Capture the cell that displays the provided text and extract its (x, y) central coordinate. 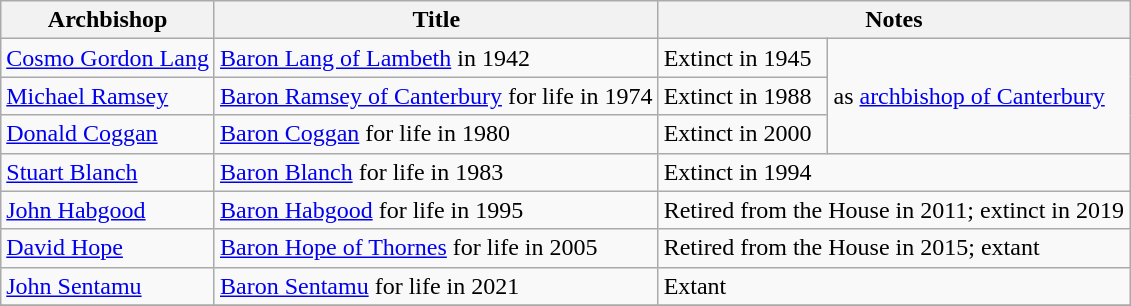
Baron Sentamu for life in 2021 (436, 286)
John Sentamu (108, 286)
Extinct in 1945 (743, 58)
Notes (894, 20)
Baron Coggan for life in 1980 (436, 134)
Extinct in 1994 (894, 172)
Donald Coggan (108, 134)
Extant (894, 286)
Retired from the House in 2015; extant (894, 248)
David Hope (108, 248)
Extinct in 1988 (743, 96)
Cosmo Gordon Lang (108, 58)
Baron Lang of Lambeth in 1942 (436, 58)
John Habgood (108, 210)
Baron Ramsey of Canterbury for life in 1974 (436, 96)
Stuart Blanch (108, 172)
Michael Ramsey (108, 96)
Title (436, 20)
Baron Hope of Thornes for life in 2005 (436, 248)
Baron Habgood for life in 1995 (436, 210)
Archbishop (108, 20)
Retired from the House in 2011; extinct in 2019 (894, 210)
Baron Blanch for life in 1983 (436, 172)
as archbishop of Canterbury (979, 96)
Extinct in 2000 (743, 134)
